Determine the [x, y] coordinate at the center of the cell enclosing the given text.  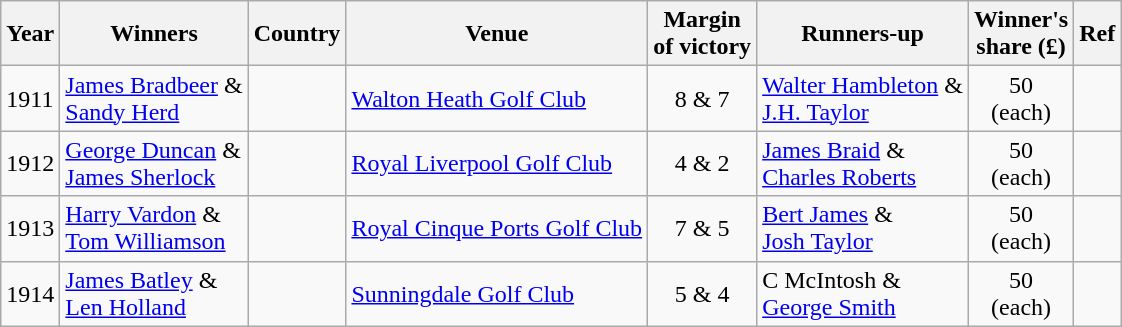
7 & 5 [702, 228]
Year [30, 34]
Runners-up [863, 34]
Royal Liverpool Golf Club [497, 164]
1914 [30, 294]
1911 [30, 98]
Bert James & Josh Taylor [863, 228]
Ref [1098, 34]
5 & 4 [702, 294]
1912 [30, 164]
Sunningdale Golf Club [497, 294]
Winner'sshare (£) [1020, 34]
James Batley & Len Holland [154, 294]
George Duncan & James Sherlock [154, 164]
Venue [497, 34]
James Braid & Charles Roberts [863, 164]
James Bradbeer &Sandy Herd [154, 98]
8 & 7 [702, 98]
Royal Cinque Ports Golf Club [497, 228]
4 & 2 [702, 164]
1913 [30, 228]
Walton Heath Golf Club [497, 98]
Walter Hambleton & J.H. Taylor [863, 98]
C McIntosh & George Smith [863, 294]
Country [297, 34]
Winners [154, 34]
Marginof victory [702, 34]
Harry Vardon & Tom Williamson [154, 228]
